From the cell containing the given text, extract its center point as [X, Y] coordinate. 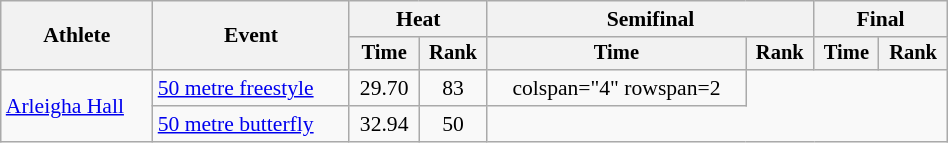
50 metre freestyle [252, 88]
32.94 [384, 124]
50 [453, 124]
Athlete [77, 36]
83 [453, 88]
Final [880, 19]
29.70 [384, 88]
colspan="4" rowspan=2 [616, 88]
Arleigha Hall [77, 106]
50 metre butterfly [252, 124]
Heat [418, 19]
Semifinal [650, 19]
Event [252, 36]
